Capture the cell that displays the provided text and extract its (x, y) central coordinate. 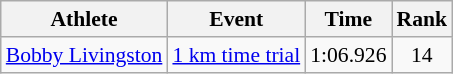
14 (422, 55)
Event (236, 19)
Rank (422, 19)
Bobby Livingston (84, 55)
Athlete (84, 19)
1:06.926 (348, 55)
1 km time trial (236, 55)
Time (348, 19)
